Extract the (X, Y) coordinate from the center of the cell holding the provided text.  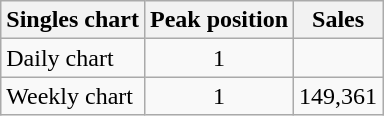
Singles chart (73, 20)
Sales (338, 20)
Daily chart (73, 58)
Peak position (218, 20)
Weekly chart (73, 96)
149,361 (338, 96)
